Extract the [X, Y] coordinate from the center of the cell holding the provided text.  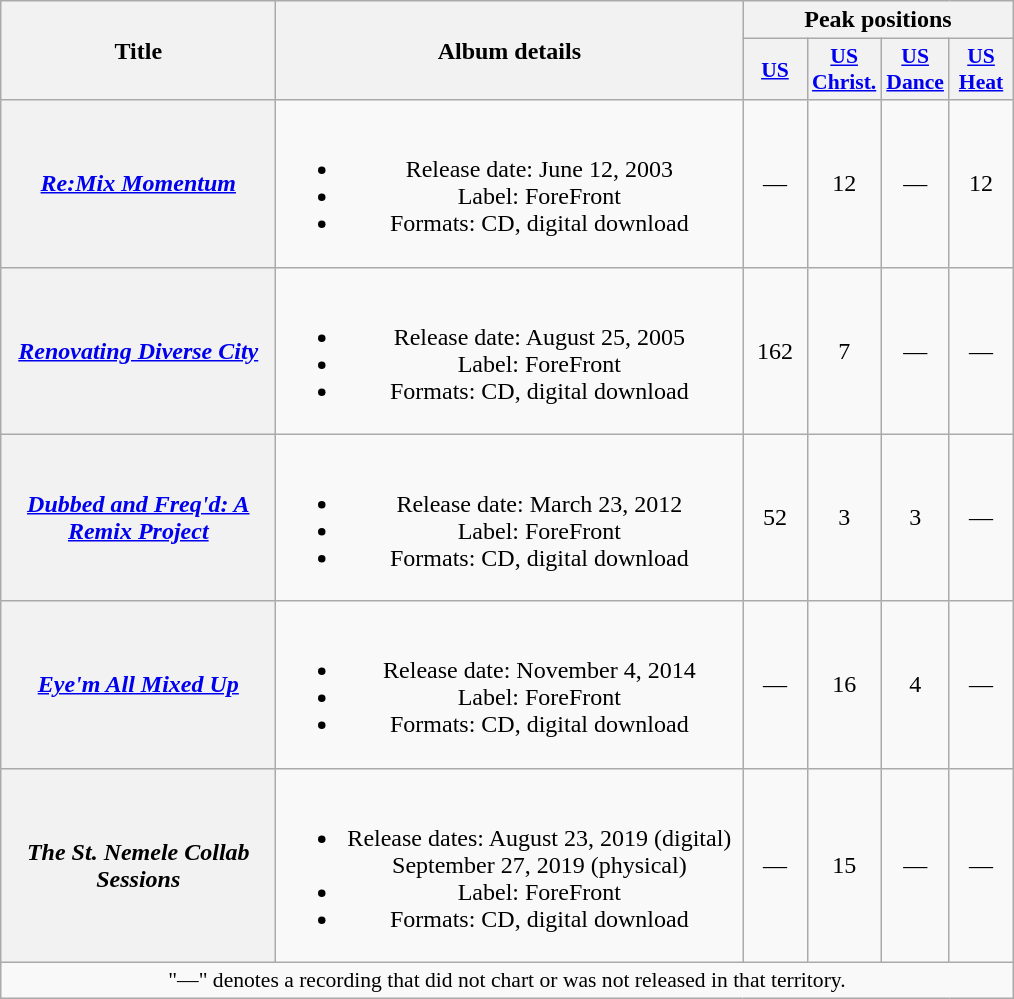
Release date: August 25, 2005Label: ForeFrontFormats: CD, digital download [510, 350]
Release date: November 4, 2014Label: ForeFrontFormats: CD, digital download [510, 684]
US Christ. [844, 70]
"—" denotes a recording that did not chart or was not released in that territory. [507, 980]
52 [775, 518]
US Heat [981, 70]
15 [844, 865]
7 [844, 350]
The St. Nemele Collab Sessions [138, 865]
Album details [510, 50]
US [775, 70]
US Dance [915, 70]
Title [138, 50]
Peak positions [878, 20]
Release date: March 23, 2012Label: ForeFrontFormats: CD, digital download [510, 518]
Release date: June 12, 2003Label: ForeFrontFormats: CD, digital download [510, 184]
162 [775, 350]
Release dates: August 23, 2019 (digital)September 27, 2019 (physical)Label: ForeFrontFormats: CD, digital download [510, 865]
Renovating Diverse City [138, 350]
Re:Mix Momentum [138, 184]
Eye'm All Mixed Up [138, 684]
16 [844, 684]
4 [915, 684]
Dubbed and Freq'd: A Remix Project [138, 518]
